Pinpoint the cell where the given text exists, returning its (x, y) midpoint coordinate. 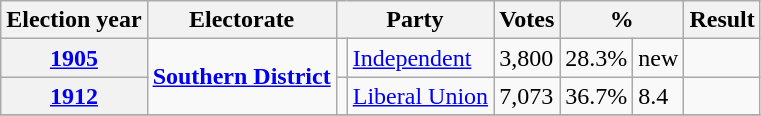
1905 (74, 58)
% (622, 20)
Election year (74, 20)
36.7% (596, 96)
Liberal Union (420, 96)
Result (722, 20)
Votes (527, 20)
Southern District (242, 77)
7,073 (527, 96)
Independent (420, 58)
Electorate (242, 20)
28.3% (596, 58)
8.4 (658, 96)
Party (414, 20)
1912 (74, 96)
3,800 (527, 58)
new (658, 58)
